Find where the given text appears and provide that cell's center as (x, y) coordinate. 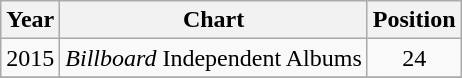
2015 (30, 58)
24 (414, 58)
Year (30, 20)
Chart (214, 20)
Billboard Independent Albums (214, 58)
Position (414, 20)
